Return [X, Y] of the center of cell containing provided text 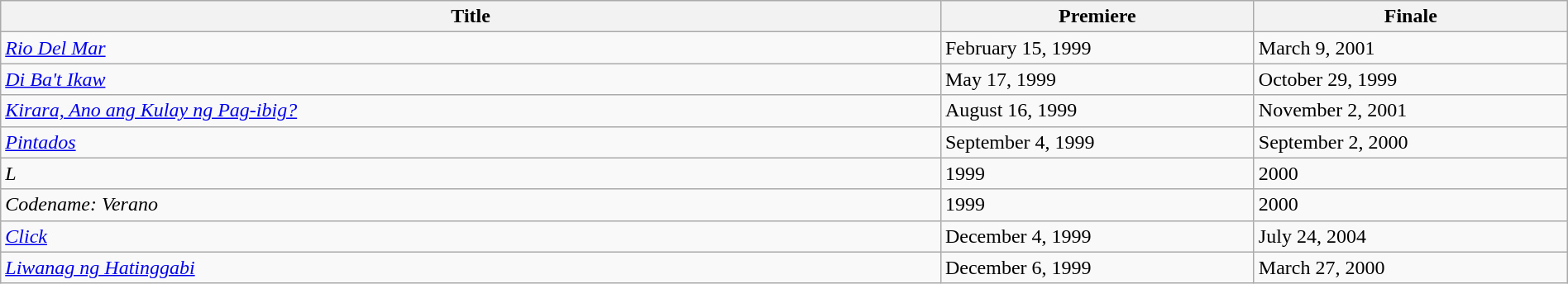
August 16, 1999 [1097, 111]
March 9, 2001 [1411, 48]
Title [471, 17]
September 2, 2000 [1411, 142]
L [471, 173]
Finale [1411, 17]
Rio Del Mar [471, 48]
May 17, 1999 [1097, 79]
Di Ba't Ikaw [471, 79]
Premiere [1097, 17]
Kirara, Ano ang Kulay ng Pag-ibig? [471, 111]
November 2, 2001 [1411, 111]
October 29, 1999 [1411, 79]
December 6, 1999 [1097, 267]
Liwanag ng Hatinggabi [471, 267]
February 15, 1999 [1097, 48]
September 4, 1999 [1097, 142]
December 4, 1999 [1097, 236]
March 27, 2000 [1411, 267]
Pintados [471, 142]
Click [471, 236]
July 24, 2004 [1411, 236]
Codename: Verano [471, 205]
